Detect which cell encompasses the target text, then output its (X, Y) center coordinate. 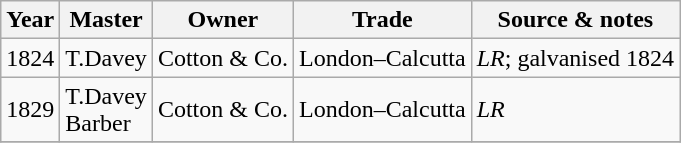
1824 (30, 58)
Source & notes (575, 20)
1829 (30, 110)
Trade (382, 20)
Year (30, 20)
Master (106, 20)
LR (575, 110)
T.Davey (106, 58)
T.DaveyBarber (106, 110)
LR; galvanised 1824 (575, 58)
Owner (222, 20)
